Scan for the cell matching the given text and deliver its [x, y] coordinate at center. 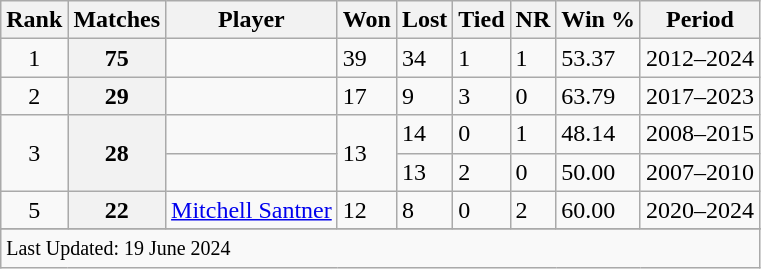
50.00 [598, 172]
9 [424, 96]
39 [366, 58]
29 [117, 96]
22 [117, 210]
53.37 [598, 58]
Won [366, 20]
2007–2010 [700, 172]
48.14 [598, 134]
Last Updated: 19 June 2024 [380, 248]
2020–2024 [700, 210]
60.00 [598, 210]
NR [533, 20]
17 [366, 96]
Rank [34, 20]
28 [117, 153]
2017–2023 [700, 96]
14 [424, 134]
12 [366, 210]
75 [117, 58]
Mitchell Santner [252, 210]
34 [424, 58]
5 [34, 210]
Tied [482, 20]
2008–2015 [700, 134]
Matches [117, 20]
Win % [598, 20]
2012–2024 [700, 58]
Player [252, 20]
63.79 [598, 96]
Period [700, 20]
Lost [424, 20]
8 [424, 210]
